Provide the [X, Y] coordinate of the cell's center where the given text is located.  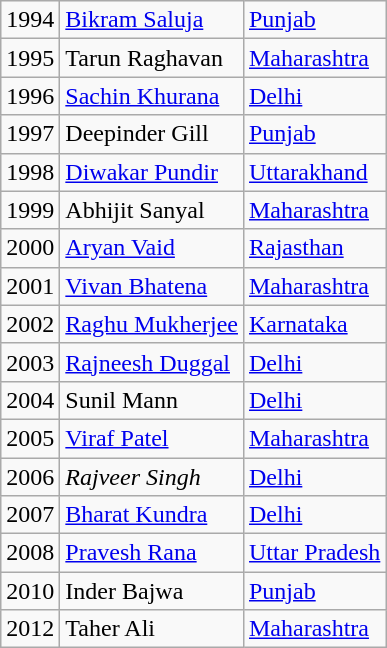
2005 [30, 438]
Raghu Mukherjee [152, 324]
Tarun Raghavan [152, 58]
1994 [30, 20]
1999 [30, 210]
2003 [30, 362]
Sachin Khurana [152, 96]
Sunil Mann [152, 400]
1998 [30, 172]
Uttar Pradesh [314, 553]
2004 [30, 400]
Uttarakhand [314, 172]
Bharat Kundra [152, 515]
Vivan Bhatena [152, 286]
Rajveer Singh [152, 477]
Karnataka [314, 324]
Pravesh Rana [152, 553]
Rajasthan [314, 248]
Bikram Saluja [152, 20]
2002 [30, 324]
2008 [30, 553]
2000 [30, 248]
Taher Ali [152, 629]
Viraf Patel [152, 438]
2006 [30, 477]
Rajneesh Duggal [152, 362]
Abhijit Sanyal [152, 210]
Diwakar Pundir [152, 172]
1996 [30, 96]
2012 [30, 629]
2001 [30, 286]
1995 [30, 58]
2007 [30, 515]
Deepinder Gill [152, 134]
Aryan Vaid [152, 248]
Inder Bajwa [152, 591]
1997 [30, 134]
2010 [30, 591]
